Pinpoint the cell where the given text exists, returning its [X, Y] midpoint coordinate. 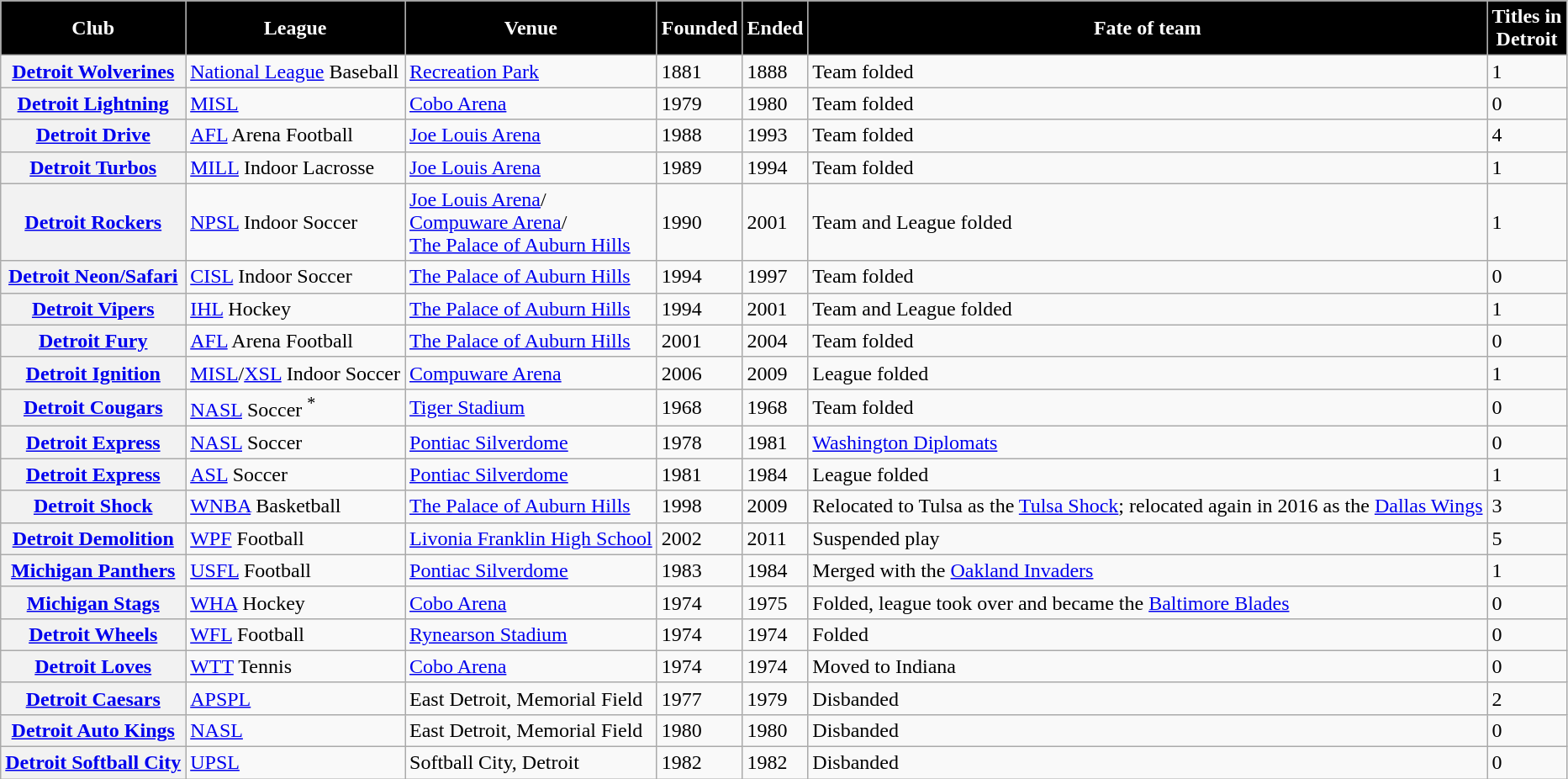
Detroit Neon/Safari [93, 277]
Ended [775, 29]
1881 [700, 72]
Detroit Demolition [93, 538]
Michigan Panthers [93, 570]
Moved to Indiana [1148, 666]
5 [1527, 538]
NPSL Indoor Soccer [296, 222]
WPF Football [296, 538]
Merged with the Oakland Invaders [1148, 570]
Founded [700, 29]
Detroit Rockers [93, 222]
Michigan Stags [93, 602]
2002 [700, 538]
1983 [700, 570]
MILL Indoor Lacrosse [296, 167]
WHA Hockey [296, 602]
1975 [775, 602]
UPSL [296, 763]
1988 [700, 135]
1990 [700, 222]
League [296, 29]
ASL Soccer [296, 474]
Folded, league took over and became the Baltimore Blades [1148, 602]
WFL Football [296, 634]
1888 [775, 72]
2 [1527, 698]
1997 [775, 277]
WTT Tennis [296, 666]
Titles in Detroit [1527, 29]
2011 [775, 538]
1998 [700, 506]
NASL Soccer [296, 442]
Detroit Drive [93, 135]
Detroit Ignition [93, 373]
1989 [700, 167]
Compuware Arena [531, 373]
Recreation Park [531, 72]
Fate of team [1148, 29]
Detroit Auto Kings [93, 730]
Rynearson Stadium [531, 634]
WNBA Basketball [296, 506]
Relocated to Tulsa as the Tulsa Shock; relocated again in 2016 as the Dallas Wings [1148, 506]
Venue [531, 29]
Detroit Wolverines [93, 72]
Detroit Softball City [93, 763]
2004 [775, 341]
MISL/XSL Indoor Soccer [296, 373]
4 [1527, 135]
1977 [700, 698]
Suspended play [1148, 538]
Folded [1148, 634]
1978 [700, 442]
Detroit Fury [93, 341]
Detroit Vipers [93, 309]
NASL [296, 730]
CISL Indoor Soccer [296, 277]
MISL [296, 103]
Washington Diplomats [1148, 442]
National League Baseball [296, 72]
Detroit Turbos [93, 167]
Detroit Shock [93, 506]
NASL Soccer * [296, 407]
1993 [775, 135]
Detroit Lightning [93, 103]
Joe Louis Arena/Compuware Arena/The Palace of Auburn Hills [531, 222]
IHL Hockey [296, 309]
Softball City, Detroit [531, 763]
APSPL [296, 698]
USFL Football [296, 570]
2006 [700, 373]
Detroit Loves [93, 666]
3 [1527, 506]
Detroit Wheels [93, 634]
Livonia Franklin High School [531, 538]
Tiger Stadium [531, 407]
Detroit Cougars [93, 407]
Detroit Caesars [93, 698]
Club [93, 29]
